For the text-containing cell, return its midpoint in [X, Y] coordinate format. 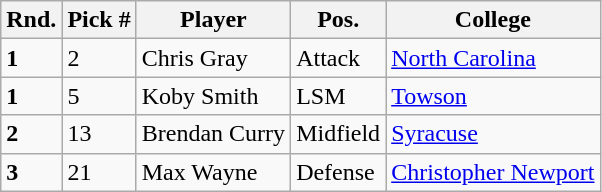
5 [99, 96]
3 [32, 172]
North Carolina [493, 58]
LSM [338, 96]
College [493, 20]
Syracuse [493, 134]
Chris Gray [213, 58]
Attack [338, 58]
Brendan Curry [213, 134]
Rnd. [32, 20]
Player [213, 20]
Christopher Newport [493, 172]
Pos. [338, 20]
Pick # [99, 20]
Towson [493, 96]
Max Wayne [213, 172]
Midfield [338, 134]
Koby Smith [213, 96]
13 [99, 134]
21 [99, 172]
Defense [338, 172]
